Output the (x, y) coordinate of the center of the cell containing the given text.  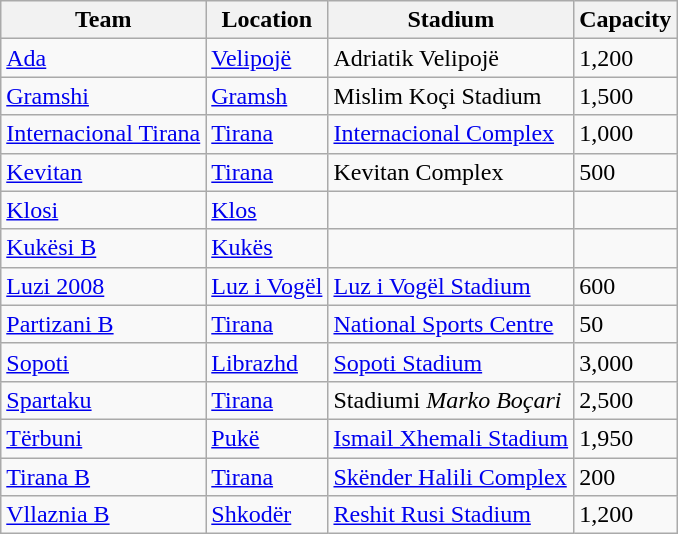
1,950 (626, 438)
Ismail Xhemali Stadium (451, 438)
200 (626, 477)
600 (626, 286)
Klos (267, 210)
Sopoti (104, 362)
National Sports Centre (451, 324)
Luzi 2008 (104, 286)
Spartaku (104, 400)
Ada (104, 58)
1,000 (626, 134)
Adriatik Velipojë (451, 58)
Luz i Vogël Stadium (451, 286)
Pukë (267, 438)
Vllaznia B (104, 515)
Velipojë (267, 58)
Gramsh (267, 96)
Sopoti Stadium (451, 362)
Kevitan (104, 172)
3,000 (626, 362)
Luz i Vogël (267, 286)
Kukësi B (104, 248)
Internacional Tirana (104, 134)
Kevitan Complex (451, 172)
Kukës (267, 248)
50 (626, 324)
Tirana B (104, 477)
Partizani B (104, 324)
Reshit Rusi Stadium (451, 515)
1,500 (626, 96)
Mislim Koçi Stadium (451, 96)
Klosi (104, 210)
500 (626, 172)
Shkodër (267, 515)
Stadium (451, 20)
Gramshi (104, 96)
2,500 (626, 400)
Location (267, 20)
Team (104, 20)
Internacional Complex (451, 134)
Tërbuni (104, 438)
Capacity (626, 20)
Skënder Halili Complex (451, 477)
Librazhd (267, 362)
Stadiumi Marko Boçari (451, 400)
